Provide the (X, Y) coordinate of the cell's center where the given text is located.  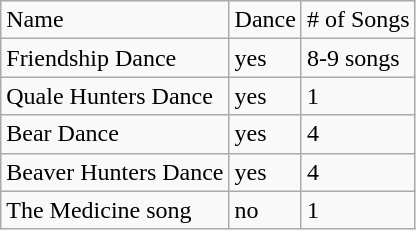
# of Songs (358, 20)
Friendship Dance (115, 58)
8-9 songs (358, 58)
no (265, 210)
Quale Hunters Dance (115, 96)
Bear Dance (115, 134)
Dance (265, 20)
Name (115, 20)
The Medicine song (115, 210)
Beaver Hunters Dance (115, 172)
